Scan for the cell matching the given text and deliver its (X, Y) coordinate at center. 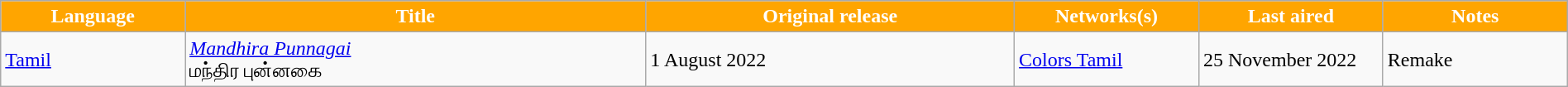
25 November 2022 (1290, 60)
1 August 2022 (830, 60)
Last aired (1290, 17)
Notes (1475, 17)
Remake (1475, 60)
Networks(s) (1107, 17)
Language (93, 17)
Title (415, 17)
Original release (830, 17)
Tamil (93, 60)
Colors Tamil (1107, 60)
Mandhira Punnagai மந்திர புன்னகை (415, 60)
